Determine the [X, Y] coordinate at the center of the cell enclosing the given text.  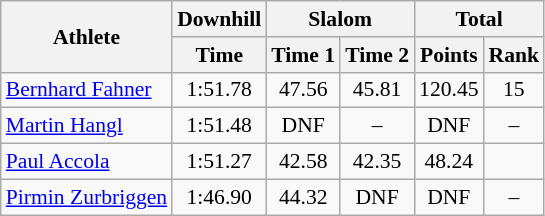
Points [448, 55]
Martin Hangl [86, 126]
1:51.27 [219, 162]
Paul Accola [86, 162]
Downhill [219, 19]
Time [219, 55]
1:46.90 [219, 197]
Time 1 [303, 55]
1:51.48 [219, 126]
Pirmin Zurbriggen [86, 197]
42.58 [303, 162]
44.32 [303, 197]
120.45 [448, 90]
1:51.78 [219, 90]
Time 2 [377, 55]
Rank [514, 55]
45.81 [377, 90]
47.56 [303, 90]
Bernhard Fahner [86, 90]
48.24 [448, 162]
42.35 [377, 162]
Total [479, 19]
Athlete [86, 36]
15 [514, 90]
Slalom [340, 19]
